Pinpoint the cell where the given text exists, returning its (x, y) midpoint coordinate. 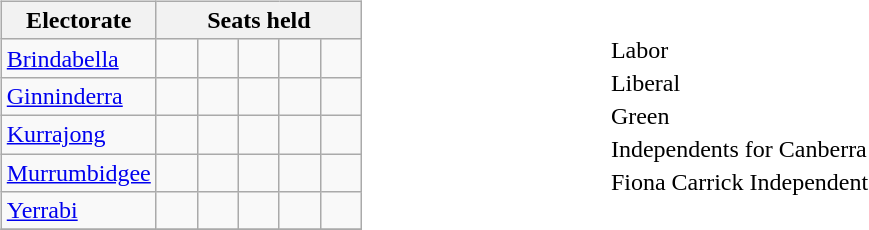
Labor (739, 49)
Kurrajong (78, 134)
Yerrabi (78, 211)
Electorate (78, 20)
Murrumbidgee (78, 173)
Liberal (739, 82)
Fiona Carrick Independent (739, 181)
Green (739, 115)
Brindabella (78, 58)
Ginninderra (78, 96)
Seats held (258, 20)
Independents for Canberra (739, 148)
